Provide the (X, Y) coordinate of the cell's center where the given text is located.  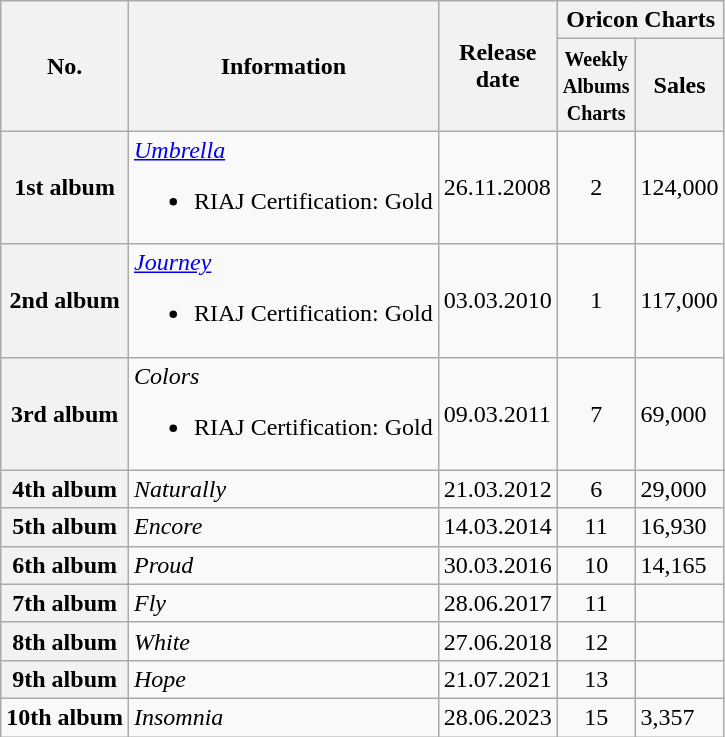
16,930 (680, 527)
ColorsRIAJ Certification: Gold (284, 414)
6th album (65, 565)
124,000 (680, 188)
2nd album (65, 300)
8th album (65, 641)
30.03.2016 (498, 565)
4th album (65, 489)
5th album (65, 527)
WeeklyAlbumsCharts (596, 85)
7th album (65, 603)
69,000 (680, 414)
09.03.2011 (498, 414)
28.06.2023 (498, 717)
6 (596, 489)
26.11.2008 (498, 188)
Sales (680, 85)
Information (284, 66)
No. (65, 66)
Proud (284, 565)
7 (596, 414)
Insomnia (284, 717)
10th album (65, 717)
21.03.2012 (498, 489)
14.03.2014 (498, 527)
29,000 (680, 489)
13 (596, 679)
9th album (65, 679)
Fly (284, 603)
21.07.2021 (498, 679)
28.06.2017 (498, 603)
27.06.2018 (498, 641)
1st album (65, 188)
UmbrellaRIAJ Certification: Gold (284, 188)
Release date (498, 66)
15 (596, 717)
10 (596, 565)
14,165 (680, 565)
03.03.2010 (498, 300)
12 (596, 641)
117,000 (680, 300)
Hope (284, 679)
Encore (284, 527)
Oricon Charts (640, 20)
JourneyRIAJ Certification: Gold (284, 300)
3rd album (65, 414)
3,357 (680, 717)
Naturally (284, 489)
1 (596, 300)
White (284, 641)
2 (596, 188)
